Identify which cell holds the provided text, then report its [x, y] central coordinate. 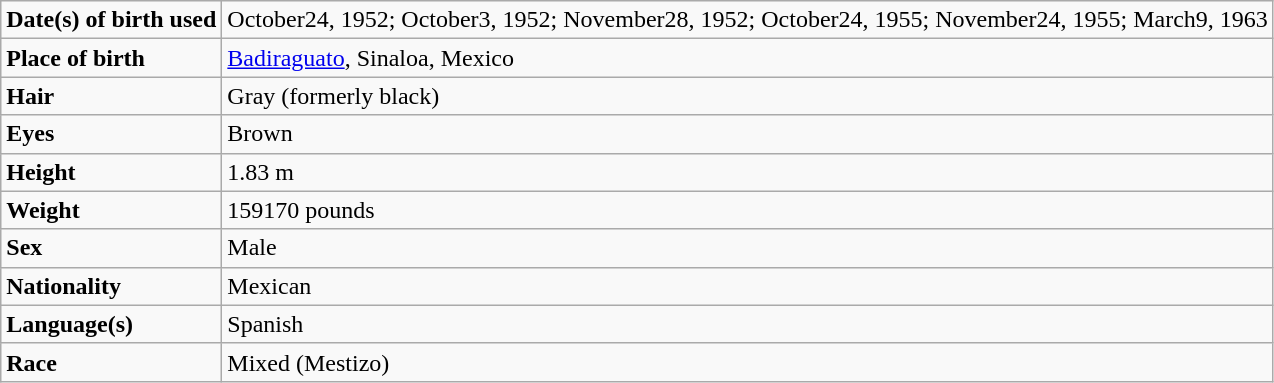
Male [748, 248]
Spanish [748, 324]
Brown [748, 134]
Weight [112, 210]
Date(s) of birth used [112, 20]
Mexican [748, 286]
Language(s) [112, 324]
Badiraguato, Sinaloa, Mexico [748, 58]
Mixed (Mestizo) [748, 362]
Place of birth [112, 58]
Gray (formerly black) [748, 96]
Race [112, 362]
Hair [112, 96]
Sex [112, 248]
1.83 m [748, 172]
Height [112, 172]
Nationality [112, 286]
Eyes [112, 134]
October24, 1952; October3, 1952; November28, 1952; October24, 1955; November24, 1955; March9, 1963 [748, 20]
159170 pounds [748, 210]
